Find where the given text appears and provide that cell's center as (x, y) coordinate. 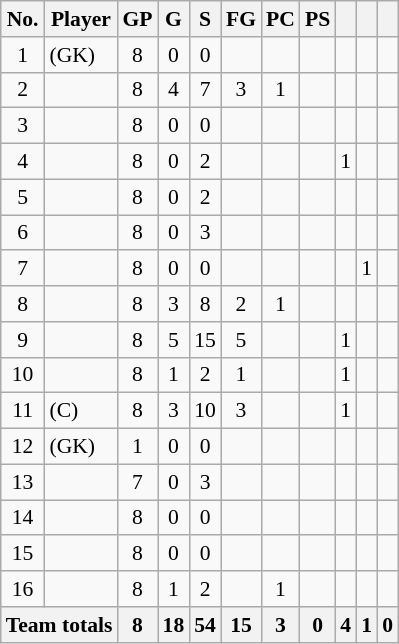
S (205, 19)
54 (205, 625)
Player (80, 19)
13 (23, 482)
14 (23, 518)
No. (23, 19)
Team totals (60, 625)
18 (174, 625)
PS (318, 19)
12 (23, 447)
PC (280, 19)
9 (23, 340)
11 (23, 411)
(C) (80, 411)
FG (241, 19)
16 (23, 589)
G (174, 19)
GP (137, 19)
6 (23, 233)
